Determine the [X, Y] coordinate at the center of the cell enclosing the given text.  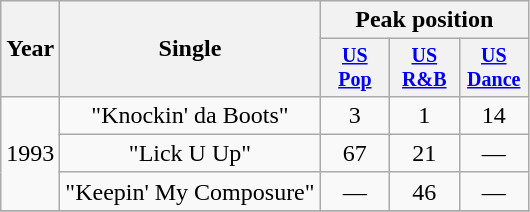
USPop [354, 68]
Peak position [424, 20]
"Lick U Up" [190, 153]
1 [424, 115]
USR&B [424, 68]
21 [424, 153]
3 [354, 115]
USDance [494, 68]
1993 [30, 153]
46 [424, 191]
Year [30, 49]
Single [190, 49]
14 [494, 115]
67 [354, 153]
"Knockin' da Boots" [190, 115]
"Keepin' My Composure" [190, 191]
